Capture the cell that displays the provided text and extract its (X, Y) central coordinate. 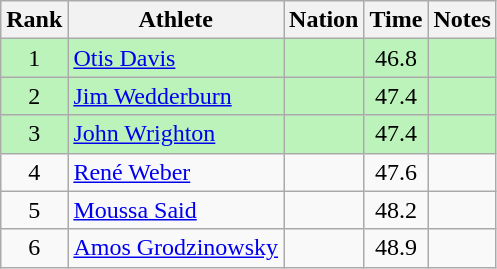
Athlete (176, 20)
Notes (462, 20)
2 (34, 96)
John Wrighton (176, 134)
Jim Wedderburn (176, 96)
1 (34, 58)
48.9 (396, 248)
Amos Grodzinowsky (176, 248)
48.2 (396, 210)
René Weber (176, 172)
Moussa Said (176, 210)
46.8 (396, 58)
5 (34, 210)
3 (34, 134)
Nation (324, 20)
Rank (34, 20)
47.6 (396, 172)
Otis Davis (176, 58)
6 (34, 248)
4 (34, 172)
Time (396, 20)
